For the text-containing cell, return its midpoint in [x, y] coordinate format. 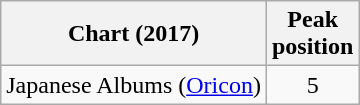
5 [312, 85]
Japanese Albums (Oricon) [134, 85]
Chart (2017) [134, 34]
Peakposition [312, 34]
